Scan for the cell matching the given text and deliver its [x, y] coordinate at center. 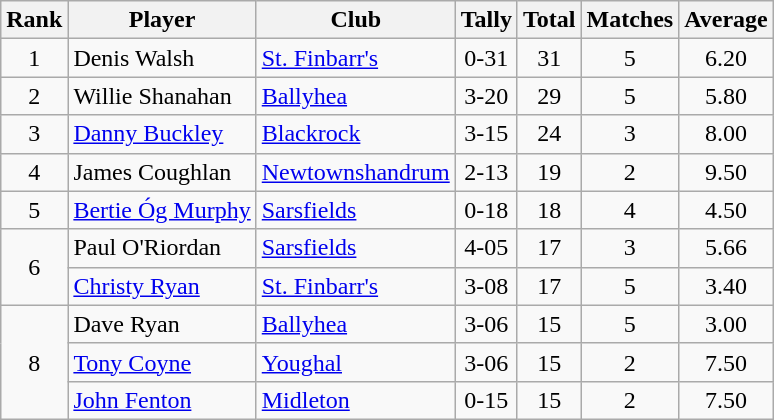
Willie Shanahan [162, 96]
5.66 [726, 248]
Denis Walsh [162, 58]
Bertie Óg Murphy [162, 210]
2-13 [486, 172]
3.40 [726, 286]
Danny Buckley [162, 134]
Dave Ryan [162, 324]
Midleton [356, 400]
18 [549, 210]
3-20 [486, 96]
4-05 [486, 248]
John Fenton [162, 400]
6.20 [726, 58]
Tony Coyne [162, 362]
James Coughlan [162, 172]
9.50 [726, 172]
19 [549, 172]
8.00 [726, 134]
Matches [630, 20]
Newtownshandrum [356, 172]
5.80 [726, 96]
0-31 [486, 58]
29 [549, 96]
Player [162, 20]
Club [356, 20]
Rank [34, 20]
3-08 [486, 286]
Average [726, 20]
Youghal [356, 362]
Total [549, 20]
24 [549, 134]
31 [549, 58]
0-15 [486, 400]
Tally [486, 20]
3-15 [486, 134]
8 [34, 362]
4.50 [726, 210]
Paul O'Riordan [162, 248]
6 [34, 267]
0-18 [486, 210]
Blackrock [356, 134]
3.00 [726, 324]
1 [34, 58]
Christy Ryan [162, 286]
